For the text-containing cell, return its midpoint in (x, y) coordinate format. 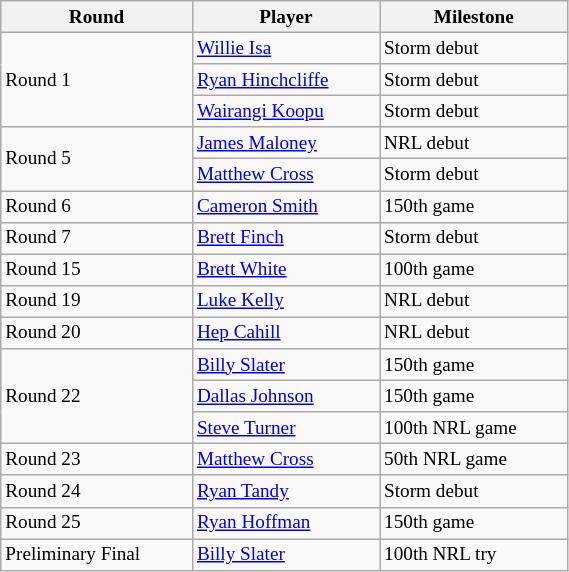
Brett White (286, 270)
Ryan Hinchcliffe (286, 80)
James Maloney (286, 143)
Hep Cahill (286, 333)
Round 25 (97, 523)
100th NRL game (474, 428)
Round 5 (97, 158)
Luke Kelly (286, 301)
Preliminary Final (97, 554)
Ryan Tandy (286, 491)
Round 23 (97, 460)
Milestone (474, 17)
Willie Isa (286, 48)
Wairangi Koopu (286, 111)
Round 7 (97, 238)
Round 22 (97, 396)
Round 24 (97, 491)
100th NRL try (474, 554)
Round 20 (97, 333)
Ryan Hoffman (286, 523)
Round 1 (97, 80)
100th game (474, 270)
Round (97, 17)
50th NRL game (474, 460)
Round 15 (97, 270)
Round 6 (97, 206)
Cameron Smith (286, 206)
Player (286, 17)
Steve Turner (286, 428)
Round 19 (97, 301)
Dallas Johnson (286, 396)
Brett Finch (286, 238)
